Detect which cell encompasses the target text, then output its (x, y) center coordinate. 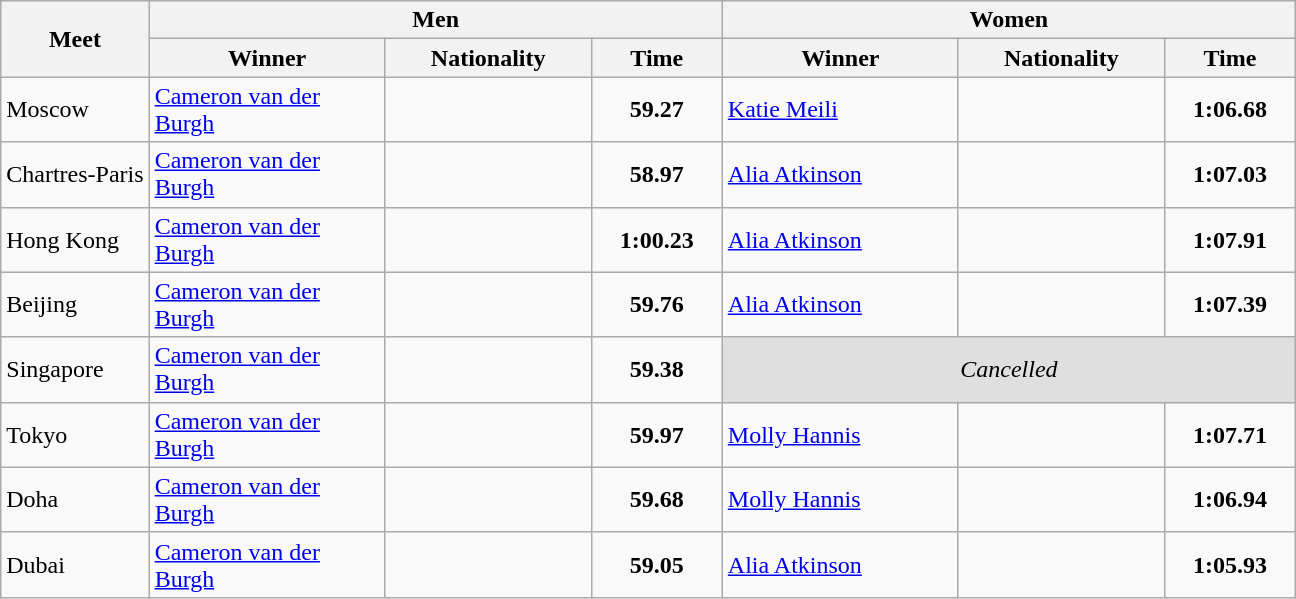
Men (436, 20)
59.76 (656, 304)
1:06.94 (1230, 500)
Women (1008, 20)
1:07.91 (1230, 240)
Cancelled (1008, 370)
59.27 (656, 110)
Beijing (75, 304)
1:05.93 (1230, 564)
Katie Meili (840, 110)
Singapore (75, 370)
59.68 (656, 500)
58.97 (656, 174)
59.05 (656, 564)
Chartres-Paris (75, 174)
Tokyo (75, 434)
59.97 (656, 434)
1:06.68 (1230, 110)
1:07.03 (1230, 174)
Moscow (75, 110)
Meet (75, 39)
1:07.71 (1230, 434)
1:00.23 (656, 240)
Dubai (75, 564)
59.38 (656, 370)
1:07.39 (1230, 304)
Hong Kong (75, 240)
Doha (75, 500)
